Identify which cell holds the provided text, then report its (x, y) central coordinate. 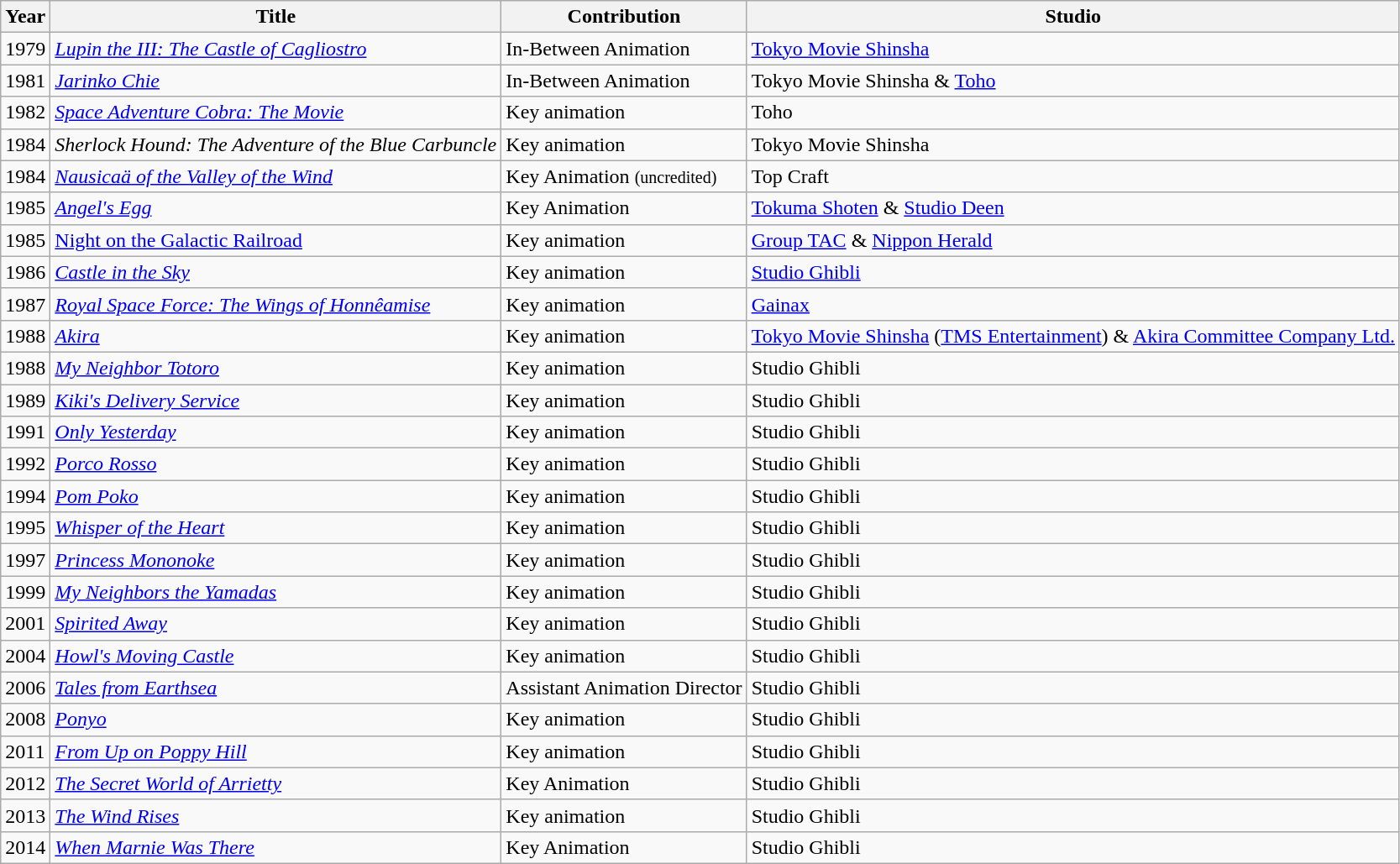
Toho (1073, 113)
2001 (25, 624)
Pom Poko (275, 496)
Porco Rosso (275, 464)
Sherlock Hound: The Adventure of the Blue Carbuncle (275, 144)
From Up on Poppy Hill (275, 751)
Group TAC & Nippon Herald (1073, 240)
1994 (25, 496)
The Secret World of Arrietty (275, 783)
Spirited Away (275, 624)
Nausicaä of the Valley of the Wind (275, 176)
1991 (25, 432)
Only Yesterday (275, 432)
Angel's Egg (275, 208)
2011 (25, 751)
Assistant Animation Director (624, 688)
2012 (25, 783)
1999 (25, 592)
Princess Mononoke (275, 560)
1987 (25, 304)
Gainax (1073, 304)
Key Animation (uncredited) (624, 176)
Tokuma Shoten & Studio Deen (1073, 208)
Tales from Earthsea (275, 688)
Space Adventure Cobra: The Movie (275, 113)
Jarinko Chie (275, 81)
Night on the Galactic Railroad (275, 240)
My Neighbor Totoro (275, 368)
Howl's Moving Castle (275, 656)
2004 (25, 656)
Whisper of the Heart (275, 528)
The Wind Rises (275, 815)
Top Craft (1073, 176)
1981 (25, 81)
Tokyo Movie Shinsha (TMS Entertainment) & Akira Committee Company Ltd. (1073, 336)
1992 (25, 464)
Ponyo (275, 720)
Year (25, 17)
1989 (25, 401)
Contribution (624, 17)
2014 (25, 847)
2006 (25, 688)
My Neighbors the Yamadas (275, 592)
2013 (25, 815)
When Marnie Was There (275, 847)
1979 (25, 49)
Lupin the III: The Castle of Cagliostro (275, 49)
1986 (25, 272)
1982 (25, 113)
1997 (25, 560)
Studio (1073, 17)
Royal Space Force: The Wings of Honnêamise (275, 304)
Castle in the Sky (275, 272)
2008 (25, 720)
Tokyo Movie Shinsha & Toho (1073, 81)
Title (275, 17)
Kiki's Delivery Service (275, 401)
1995 (25, 528)
Akira (275, 336)
